Provide the [x, y] coordinate of the cell's center where the given text is located.  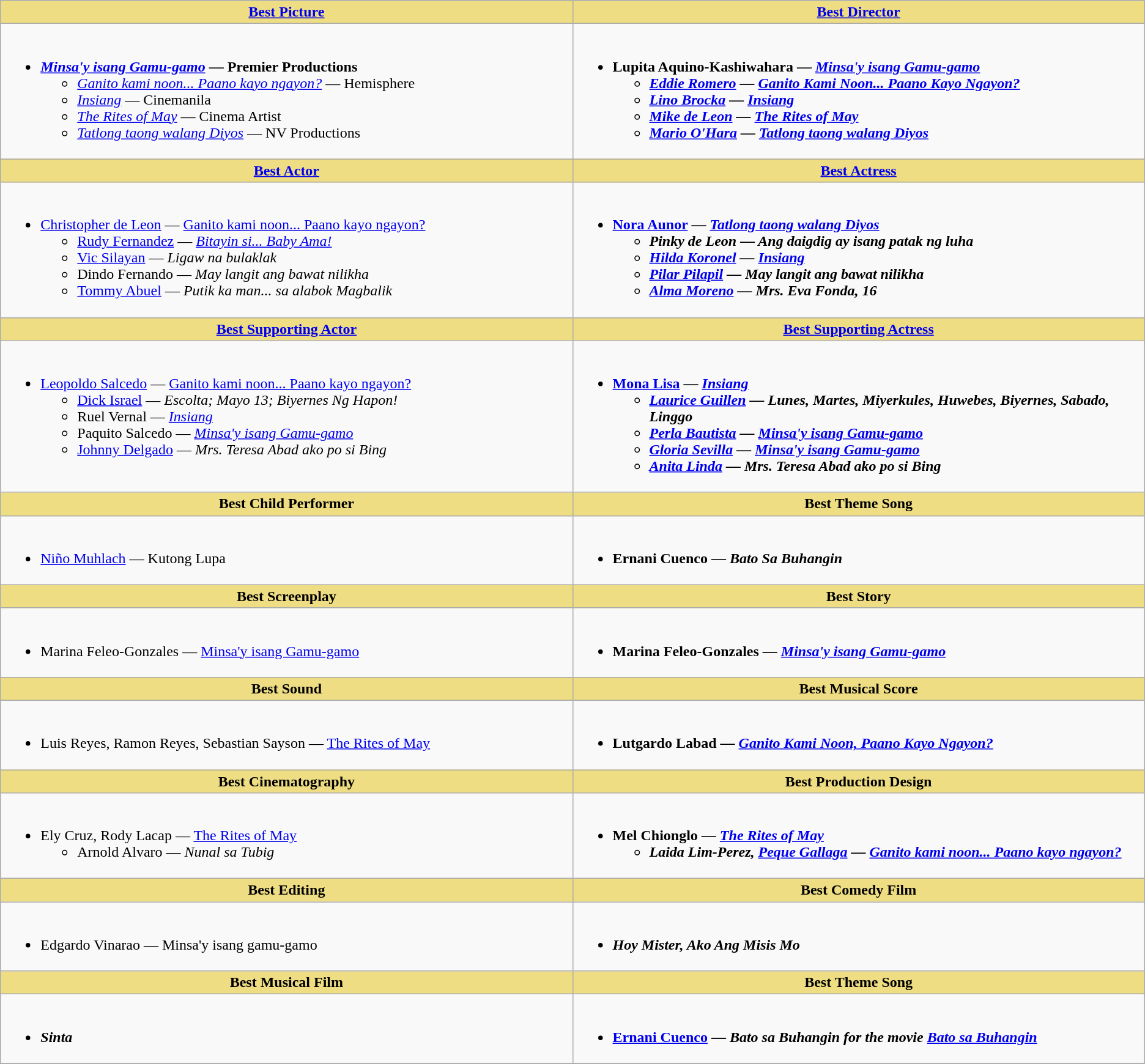
Lutgardo Labad — Ganito Kami Noon, Paano Kayo Ngayon? [859, 735]
Niño Muhlach — Kutong Lupa [286, 550]
Best Actor [286, 171]
Best Sound [286, 689]
Best Actress [859, 171]
Best Production Design [859, 781]
Sinta [286, 1029]
Best Story [859, 596]
Best Director [859, 12]
Best Supporting Actress [859, 329]
Best Comedy Film [859, 890]
Best Editing [286, 890]
Edgardo Vinarao — Minsa'y isang gamu-gamo [286, 937]
Best Musical Film [286, 983]
Best Child Performer [286, 504]
Best Picture [286, 12]
Best Screenplay [286, 596]
Luis Reyes, Ramon Reyes, Sebastian Sayson — The Rites of May [286, 735]
Ernani Cuenco — Bato sa Buhangin for the movie Bato sa Buhangin [859, 1029]
Best Supporting Actor [286, 329]
Best Musical Score [859, 689]
Mel Chionglo — The Rites of MayLaida Lim-Perez, Peque Gallaga — Ganito kami noon... Paano kayo ngayon? [859, 836]
Ely Cruz, Rody Lacap — The Rites of MayArnold Alvaro — Nunal sa Tubig [286, 836]
Best Cinematography [286, 781]
Ernani Cuenco — Bato Sa Buhangin [859, 550]
Hoy Mister, Ako Ang Misis Mo [859, 937]
